Search for the cell housing the specified text and yield its [X, Y] center coordinate. 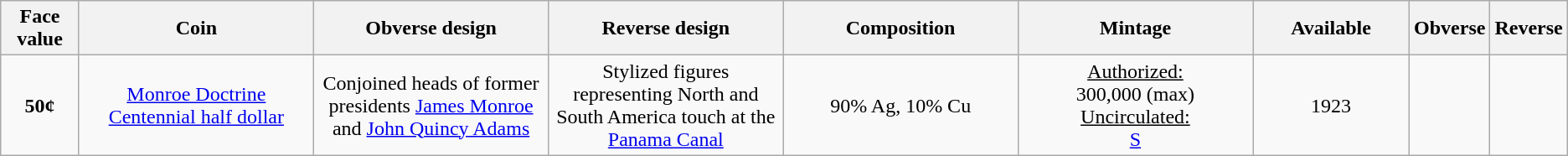
Reverse design [666, 29]
Reverse [1529, 29]
Conjoined heads of former presidents James Monroe and John Quincy Adams [431, 106]
Obverse design [431, 29]
Face value [40, 29]
1923 [1332, 106]
Mintage [1135, 29]
Monroe Doctrine Centennial half dollar [196, 106]
50¢ [40, 106]
Available [1332, 29]
Stylized figures representing North and South America touch at the Panama Canal [666, 106]
Obverse [1450, 29]
Authorized:300,000 (max)Uncirculated: S [1135, 106]
Coin [196, 29]
Composition [900, 29]
90% Ag, 10% Cu [900, 106]
